Identify which cell holds the provided text, then report its (x, y) central coordinate. 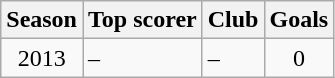
Goals (299, 20)
2013 (42, 58)
Season (42, 20)
Top scorer (142, 20)
Club (233, 20)
0 (299, 58)
